Locate the cell with the specified text and output its (X, Y) center coordinate. 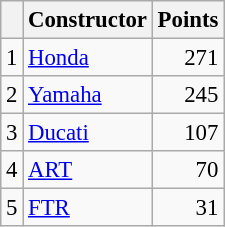
FTR (88, 208)
Honda (88, 58)
Points (188, 20)
3 (12, 133)
Ducati (88, 133)
107 (188, 133)
2 (12, 95)
271 (188, 58)
Constructor (88, 20)
1 (12, 58)
245 (188, 95)
70 (188, 170)
ART (88, 170)
Yamaha (88, 95)
4 (12, 170)
5 (12, 208)
31 (188, 208)
